From the cell containing the given text, extract its center point as (X, Y) coordinate. 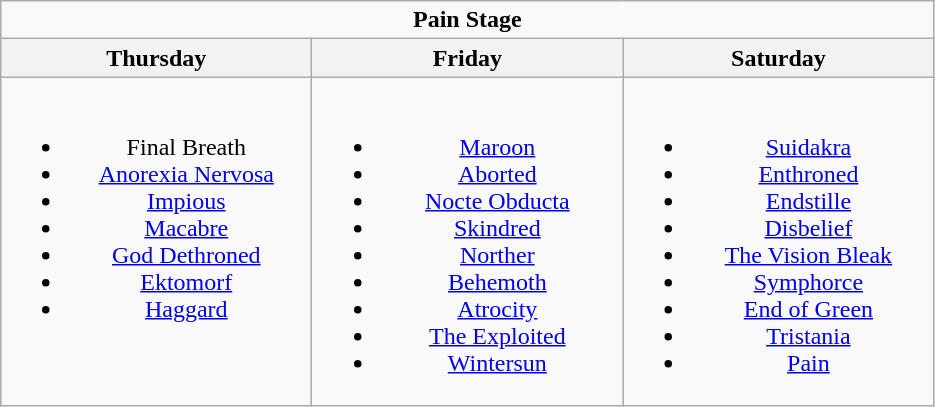
Final BreathAnorexia NervosaImpiousMacabreGod DethronedEktomorfHaggard (156, 242)
Friday (468, 58)
Pain Stage (468, 20)
MaroonAbortedNocte ObductaSkindredNortherBehemothAtrocityThe ExploitedWintersun (468, 242)
Thursday (156, 58)
Saturday (778, 58)
SuidakraEnthronedEndstilleDisbeliefThe Vision BleakSymphorceEnd of GreenTristaniaPain (778, 242)
